For the text-containing cell, return its midpoint in [X, Y] coordinate format. 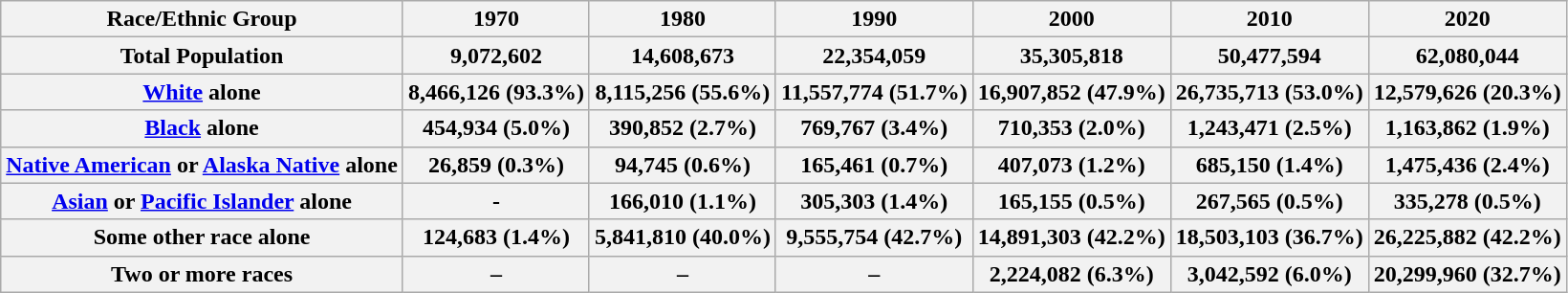
20,299,960 (32.7%) [1467, 274]
1,243,471 (2.5%) [1270, 128]
335,278 (0.5%) [1467, 201]
Asian or Pacific Islander alone [203, 201]
2020 [1467, 19]
26,859 (0.3%) [495, 165]
22,354,059 [874, 56]
267,565 (0.5%) [1270, 201]
165,155 (0.5%) [1071, 201]
11,557,774 (51.7%) [874, 92]
50,477,594 [1270, 56]
2,224,082 (6.3%) [1071, 274]
12,579,626 (20.3%) [1467, 92]
Black alone [203, 128]
769,767 (3.4%) [874, 128]
94,745 (0.6%) [683, 165]
710,353 (2.0%) [1071, 128]
1,475,436 (2.4%) [1467, 165]
3,042,592 (6.0%) [1270, 274]
Some other race alone [203, 237]
9,555,754 (42.7%) [874, 237]
2010 [1270, 19]
26,225,882 (42.2%) [1467, 237]
18,503,103 (36.7%) [1270, 237]
8,115,256 (55.6%) [683, 92]
454,934 (5.0%) [495, 128]
2000 [1071, 19]
1,163,862 (1.9%) [1467, 128]
305,303 (1.4%) [874, 201]
14,891,303 (42.2%) [1071, 237]
Race/Ethnic Group [203, 19]
White alone [203, 92]
Two or more races [203, 274]
1970 [495, 19]
- [495, 201]
8,466,126 (93.3%) [495, 92]
5,841,810 (40.0%) [683, 237]
407,073 (1.2%) [1071, 165]
16,907,852 (47.9%) [1071, 92]
390,852 (2.7%) [683, 128]
1990 [874, 19]
Total Population [203, 56]
26,735,713 (53.0%) [1270, 92]
35,305,818 [1071, 56]
166,010 (1.1%) [683, 201]
1980 [683, 19]
685,150 (1.4%) [1270, 165]
14,608,673 [683, 56]
124,683 (1.4%) [495, 237]
165,461 (0.7%) [874, 165]
9,072,602 [495, 56]
Native American or Alaska Native alone [203, 165]
62,080,044 [1467, 56]
